Capture the cell that displays the provided text and extract its (X, Y) central coordinate. 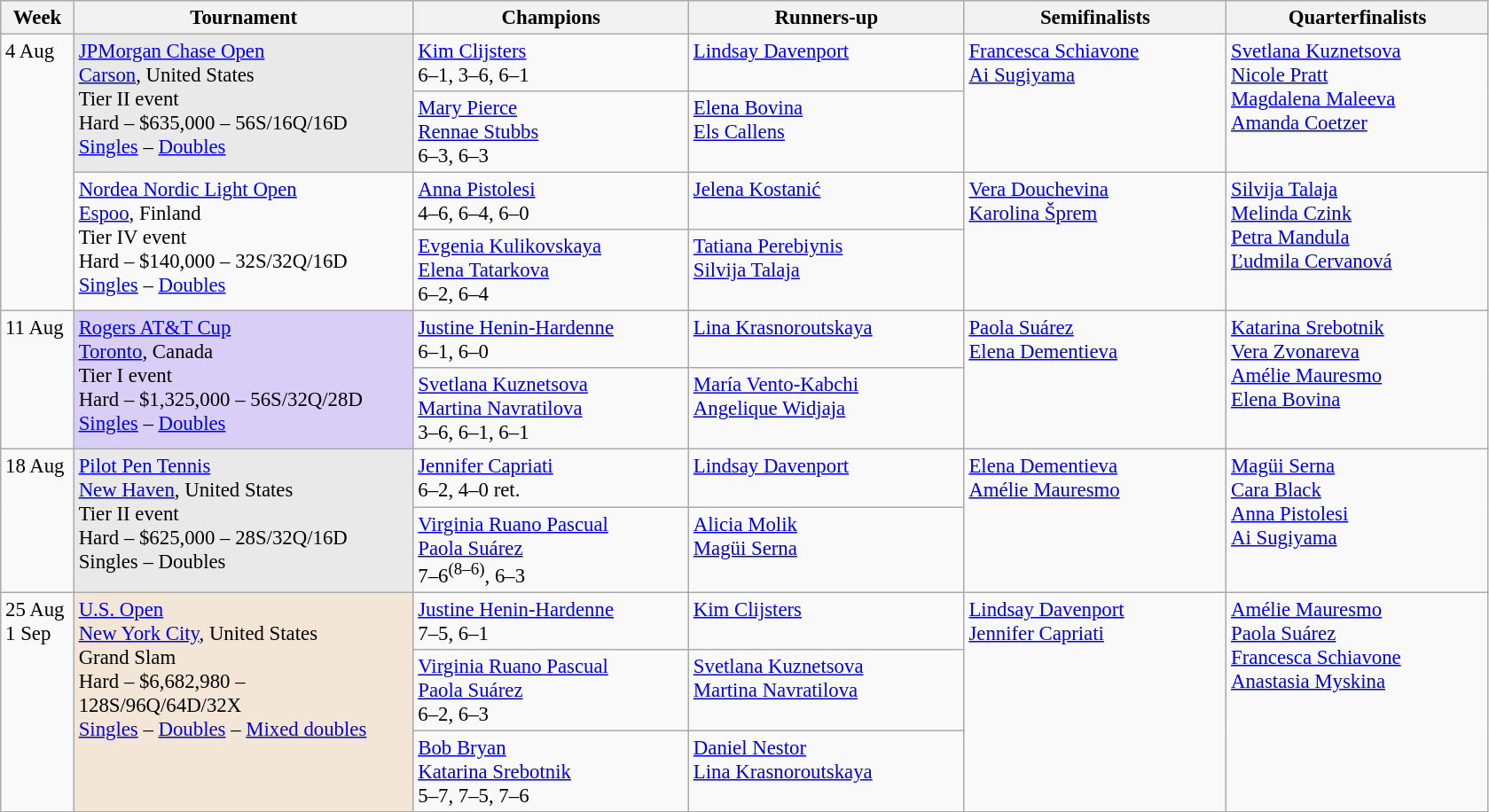
Nordea Nordic Light Open Espoo, Finland Tier IV eventHard – $140,000 – 32S/32Q/16DSingles – Doubles (243, 242)
Lindsay Davenport Jennifer Capriati (1095, 702)
Mary Pierce Rennae Stubbs6–3, 6–3 (552, 132)
Jelena Kostanić (827, 202)
Jennifer Capriati 6–2, 4–0 ret. (552, 479)
18 Aug (37, 521)
11 Aug (37, 380)
Runners-up (827, 18)
Tatiana Perebiynis Silvija Talaja (827, 270)
Paola Suárez Elena Dementieva (1095, 380)
Vera Douchevina Karolina Šprem (1095, 242)
Justine Henin-Hardenne 6–1, 6–0 (552, 340)
Bob Bryan Katarina Srebotnik5–7, 7–5, 7–6 (552, 771)
Francesca Schiavone Ai Sugiyama (1095, 104)
25 Aug1 Sep (37, 702)
Alicia Molik Magüi Serna (827, 550)
Svetlana Kuznetsova Martina Navratilova3–6, 6–1, 6–1 (552, 410)
4 Aug (37, 173)
Katarina Srebotnik Vera Zvonareva Amélie Mauresmo Elena Bovina (1358, 380)
Champions (552, 18)
Evgenia Kulikovskaya Elena Tatarkova6–2, 6–4 (552, 270)
Semifinalists (1095, 18)
Tournament (243, 18)
Rogers AT&T Cup Toronto, Canada Tier I eventHard – $1,325,000 – 56S/32Q/28DSingles – Doubles (243, 380)
Kim Clijsters (827, 621)
JPMorgan Chase Open Carson, United States Tier II eventHard – $635,000 – 56S/16Q/16DSingles – Doubles (243, 104)
Svetlana Kuznetsova Nicole Pratt Magdalena Maleeva Amanda Coetzer (1358, 104)
Justine Henin-Hardenne 7–5, 6–1 (552, 621)
U.S. Open New York City, United States Grand SlamHard – $6,682,980 – 128S/96Q/64D/32XSingles – Doubles – Mixed doubles (243, 702)
Svetlana Kuznetsova Martina Navratilova (827, 690)
Anna Pistolesi 4–6, 6–4, 6–0 (552, 202)
Kim Clijsters 6–1, 3–6, 6–1 (552, 64)
Quarterfinalists (1358, 18)
Silvija Talaja Melinda Czink Petra Mandula Ľudmila Cervanová (1358, 242)
María Vento-Kabchi Angelique Widjaja (827, 410)
Lina Krasnoroutskaya (827, 340)
Virginia Ruano Pascual Paola Suárez7–6(8–6), 6–3 (552, 550)
Elena Dementieva Amélie Mauresmo (1095, 521)
Daniel Nestor Lina Krasnoroutskaya (827, 771)
Pilot Pen Tennis New Haven, United States Tier II eventHard – $625,000 – 28S/32Q/16DSingles – Doubles (243, 521)
Amélie Mauresmo Paola Suárez Francesca Schiavone Anastasia Myskina (1358, 702)
Magüi Serna Cara Black Anna Pistolesi Ai Sugiyama (1358, 521)
Virginia Ruano Pascual Paola Suárez6–2, 6–3 (552, 690)
Elena Bovina Els Callens (827, 132)
Week (37, 18)
